Search for the cell housing the specified text and yield its (X, Y) center coordinate. 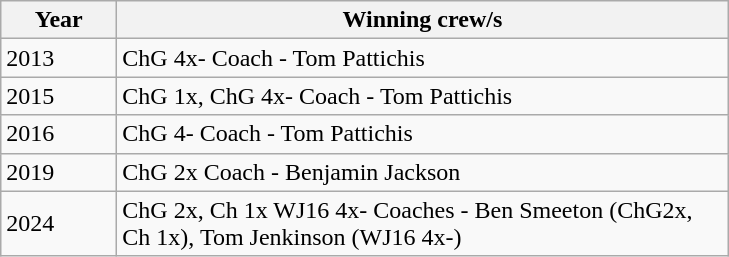
Winning crew/s (422, 20)
2013 (59, 58)
ChG 4- Coach - Tom Pattichis (422, 134)
2024 (59, 224)
2016 (59, 134)
Year (59, 20)
ChG 4x- Coach - Tom Pattichis (422, 58)
2019 (59, 172)
ChG 2x Coach - Benjamin Jackson (422, 172)
ChG 1x, ChG 4x- Coach - Tom Pattichis (422, 96)
ChG 2x, Ch 1x WJ16 4x- Coaches - Ben Smeeton (ChG2x, Ch 1x), Tom Jenkinson (WJ16 4x-) (422, 224)
2015 (59, 96)
